Search for the cell housing the specified text and yield its [x, y] center coordinate. 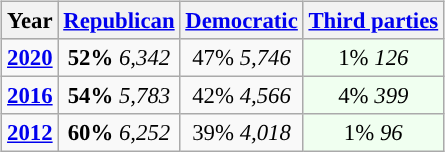
4% 399 [373, 96]
54% 5,783 [119, 96]
52% 6,342 [119, 58]
Third parties [373, 21]
Year [30, 21]
42% 4,566 [242, 96]
39% 4,018 [242, 133]
2020 [30, 58]
60% 6,252 [119, 133]
2012 [30, 133]
Republican [119, 21]
2016 [30, 96]
Democratic [242, 21]
1% 126 [373, 58]
47% 5,746 [242, 58]
1% 96 [373, 133]
